Determine the (x, y) coordinate at the center of the cell enclosing the given text.  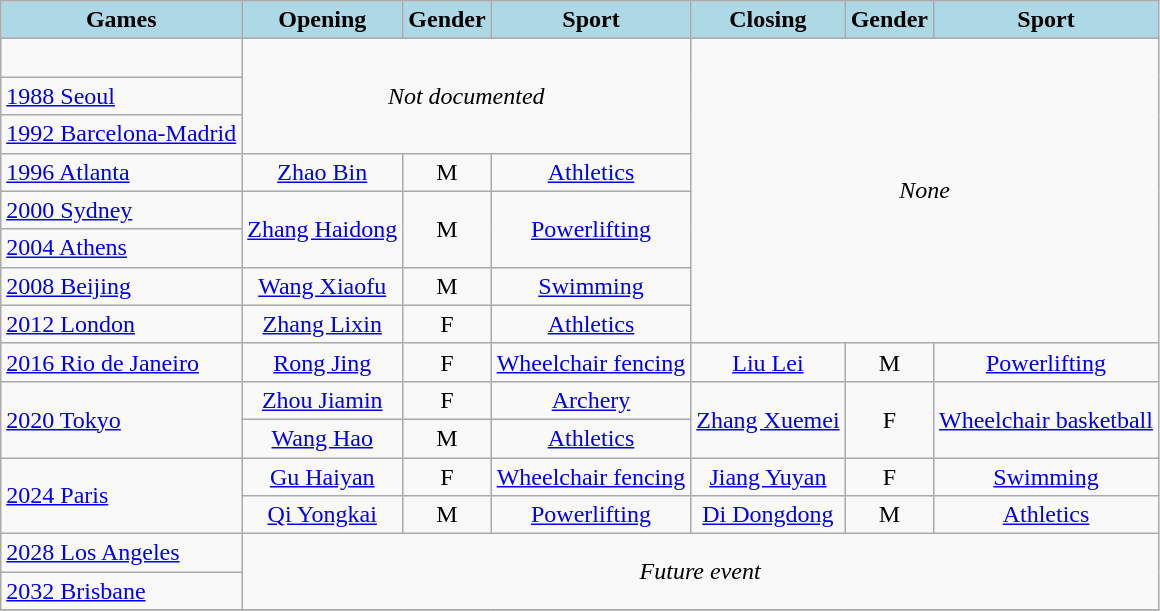
2024 Paris (122, 496)
Opening (322, 20)
Wang Hao (322, 438)
Closing (768, 20)
Future event (700, 572)
Jiang Yuyan (768, 477)
1992 Barcelona-Madrid (122, 134)
2032 Brisbane (122, 591)
Qi Yongkai (322, 515)
Archery (591, 400)
1988 Seoul (122, 96)
2008 Beijing (122, 286)
Not documented (466, 96)
2016 Rio de Janeiro (122, 362)
2012 London (122, 324)
Liu Lei (768, 362)
Wang Xiaofu (322, 286)
Zhang Haidong (322, 229)
Wheelchair basketball (1046, 419)
None (925, 191)
Gu Haiyan (322, 477)
Rong Jing (322, 362)
2020 Tokyo (122, 419)
Di Dongdong (768, 515)
Zhang Lixin (322, 324)
Zhang Xuemei (768, 419)
2028 Los Angeles (122, 553)
2000 Sydney (122, 210)
Zhou Jiamin (322, 400)
Games (122, 20)
Zhao Bin (322, 172)
2004 Athens (122, 248)
1996 Atlanta (122, 172)
